Locate the cell with the specified text and output its (X, Y) center coordinate. 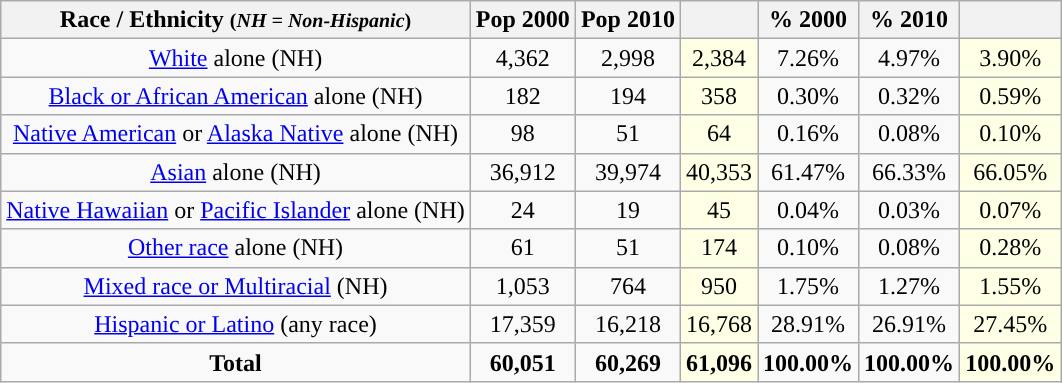
White alone (NH) (236, 58)
2,998 (628, 58)
4.97% (910, 58)
Pop 2000 (522, 20)
16,218 (628, 324)
16,768 (718, 324)
% 2010 (910, 20)
60,051 (522, 362)
0.04% (808, 210)
0.30% (808, 96)
1.75% (808, 286)
17,359 (522, 324)
24 (522, 210)
40,353 (718, 172)
194 (628, 96)
61,096 (718, 362)
Pop 2010 (628, 20)
Native Hawaiian or Pacific Islander alone (NH) (236, 210)
Black or African American alone (NH) (236, 96)
7.26% (808, 58)
950 (718, 286)
0.28% (1010, 248)
0.16% (808, 134)
Race / Ethnicity (NH = Non-Hispanic) (236, 20)
98 (522, 134)
66.33% (910, 172)
19 (628, 210)
1.27% (910, 286)
0.03% (910, 210)
45 (718, 210)
358 (718, 96)
764 (628, 286)
1.55% (1010, 286)
Native American or Alaska Native alone (NH) (236, 134)
66.05% (1010, 172)
61.47% (808, 172)
Mixed race or Multiracial (NH) (236, 286)
0.07% (1010, 210)
36,912 (522, 172)
4,362 (522, 58)
2,384 (718, 58)
0.59% (1010, 96)
Hispanic or Latino (any race) (236, 324)
0.32% (910, 96)
3.90% (1010, 58)
60,269 (628, 362)
39,974 (628, 172)
1,053 (522, 286)
Asian alone (NH) (236, 172)
Other race alone (NH) (236, 248)
27.45% (1010, 324)
64 (718, 134)
174 (718, 248)
% 2000 (808, 20)
26.91% (910, 324)
28.91% (808, 324)
Total (236, 362)
61 (522, 248)
182 (522, 96)
